Output the [x, y] coordinate of the center of the cell containing the given text.  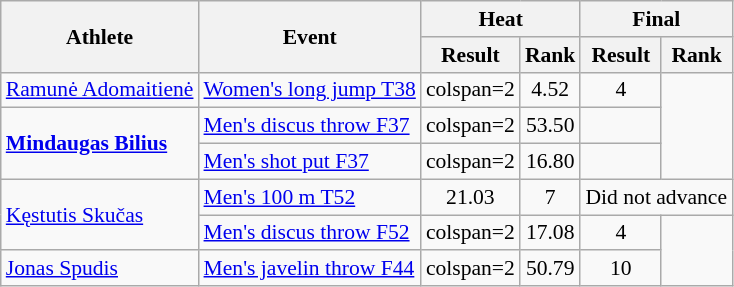
16.80 [550, 162]
Kęstutis Skučas [100, 214]
Mindaugas Bilius [100, 144]
Athlete [100, 36]
Final [656, 19]
Men's discus throw F52 [310, 233]
Ramunė Adomaitienė [100, 90]
10 [620, 269]
Men's shot put F37 [310, 162]
Jonas Spudis [100, 269]
21.03 [470, 197]
Heat [501, 19]
53.50 [550, 126]
Women's long jump T38 [310, 90]
Event [310, 36]
7 [550, 197]
Did not advance [656, 197]
4.52 [550, 90]
Men's 100 m T52 [310, 197]
Men's javelin throw F44 [310, 269]
17.08 [550, 233]
50.79 [550, 269]
Men's discus throw F37 [310, 126]
